Provide the (X, Y) coordinate of the cell's center where the given text is located.  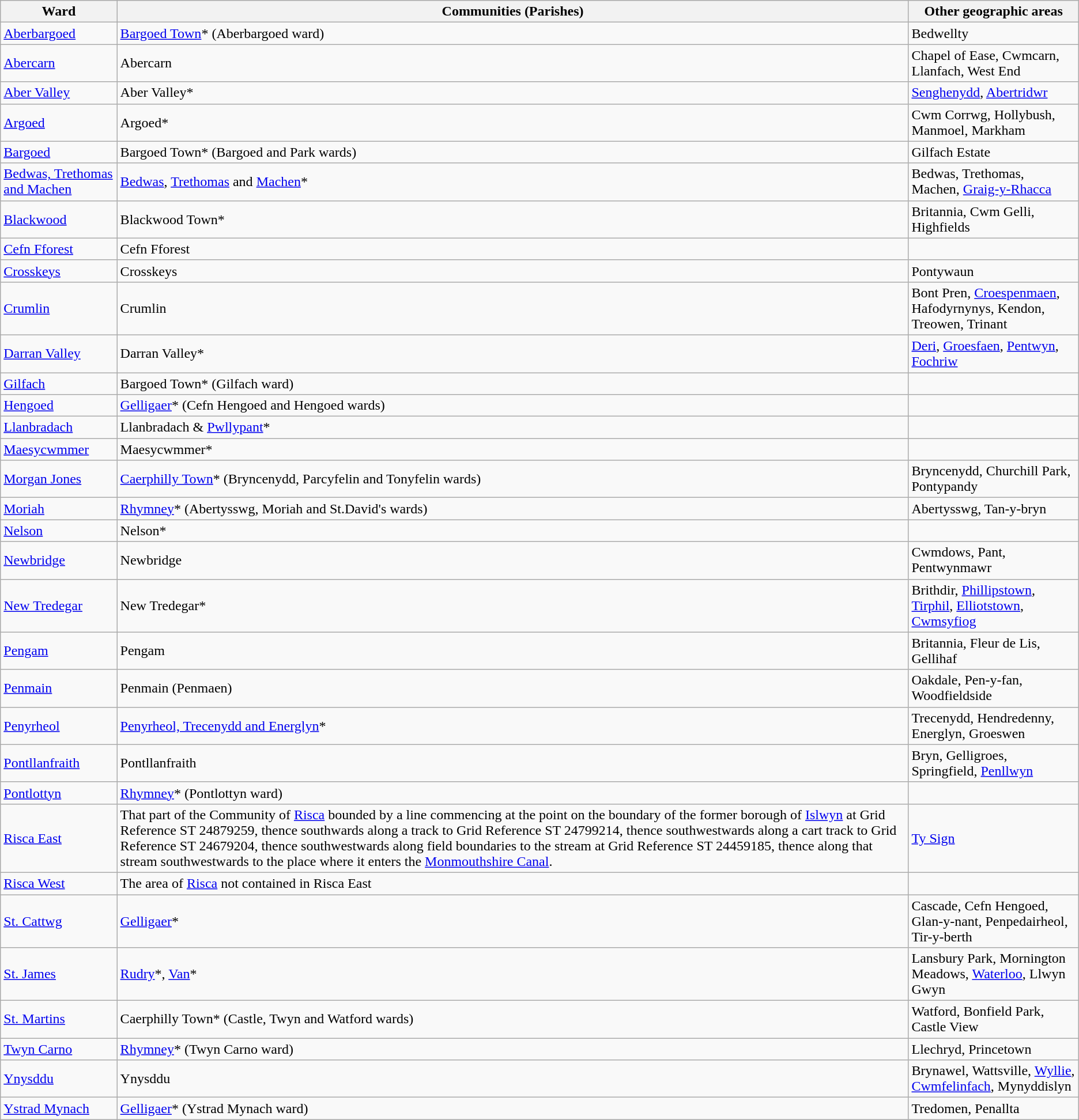
Communities (Parishes) (513, 12)
Moriah (59, 509)
Argoed* (513, 122)
Gelligaer* (Cefn Hengoed and Hengoed wards) (513, 406)
New Tredegar (59, 606)
Rudry*, Van* (513, 974)
Penyrheol, Trecenydd and Energlyn* (513, 726)
Llanbradach & Pwllypant* (513, 427)
Cwmdows, Pant, Pentwynmawr (994, 560)
Aberbargoed (59, 33)
Maesycwmmer* (513, 449)
Nelson (59, 531)
Brynawel, Wattsville, Wyllie, Cwmfelinfach, Mynyddislyn (994, 1079)
Darran Valley (59, 354)
Llanbradach (59, 427)
Penmain (59, 688)
Gilfach Estate (994, 152)
Ystrad Mynach (59, 1108)
Bargoed Town* (Aberbargoed ward) (513, 33)
Bargoed Town* (Bargoed and Park wards) (513, 152)
Bedwellty (994, 33)
New Tredegar* (513, 606)
Deri, Groesfaen, Pentwyn, Fochriw (994, 354)
Nelson* (513, 531)
Caerphilly Town* (Bryncenydd, Parcyfelin and Tonyfelin wards) (513, 479)
Morgan Jones (59, 479)
Twyn Carno (59, 1049)
Rhymney* (Pontlottyn ward) (513, 793)
Rhymney* (Twyn Carno ward) (513, 1049)
Trecenydd, Hendredenny, Energlyn, Groeswen (994, 726)
Senghenydd, Abertridwr (994, 93)
Aber Valley* (513, 93)
Cwm Corrwg, Hollybush, Manmoel, Markham (994, 122)
Maesycwmmer (59, 449)
Abertysswg, Tan-y-bryn (994, 509)
Bedwas, Trethomas and Machen (59, 182)
Risca East (59, 838)
Blackwood Town* (513, 219)
Britannia, Fleur de Lis, Gellihaf (994, 651)
Bargoed Town* (Gilfach ward) (513, 383)
Pontywaun (994, 271)
Penyrheol (59, 726)
Oakdale, Pen-y-fan, Woodfieldside (994, 688)
Pontlottyn (59, 793)
Britannia, Cwm Gelli, Highfields (994, 219)
St. Cattwg (59, 921)
Blackwood (59, 219)
Tredomen, Penallta (994, 1108)
Ty Sign (994, 838)
Brithdir, Phillipstown, Tirphil, Elliotstown, Cwmsyfiog (994, 606)
Risca West (59, 883)
Llechryd, Princetown (994, 1049)
The area of Risca not contained in Risca East (513, 883)
Gelligaer* (513, 921)
Chapel of Ease, Cwmcarn, Llanfach, West End (994, 63)
Penmain (Penmaen) (513, 688)
Darran Valley* (513, 354)
Bedwas, Trethomas, Machen, Graig-y-Rhacca (994, 182)
Gelligaer* (Ystrad Mynach ward) (513, 1108)
Argoed (59, 122)
Aber Valley (59, 93)
Ward (59, 12)
St. James (59, 974)
Bedwas, Trethomas and Machen* (513, 182)
St. Martins (59, 1020)
Gilfach (59, 383)
Rhymney* (Abertysswg, Moriah and St.David's wards) (513, 509)
Watford, Bonfield Park, Castle View (994, 1020)
Hengoed (59, 406)
Lansbury Park, Mornington Meadows, Waterloo, Llwyn Gwyn (994, 974)
Bont Pren, Croespenmaen, Hafodyrnynys, Kendon, Treowen, Trinant (994, 308)
Caerphilly Town* (Castle, Twyn and Watford wards) (513, 1020)
Bryncenydd, Churchill Park, Pontypandy (994, 479)
Bryn, Gelligroes, Springfield, Penllwyn (994, 763)
Bargoed (59, 152)
Cascade, Cefn Hengoed, Glan-y-nant, Penpedairheol, Tir-y-berth (994, 921)
Other geographic areas (994, 12)
